Capture the cell that displays the provided text and extract its (X, Y) central coordinate. 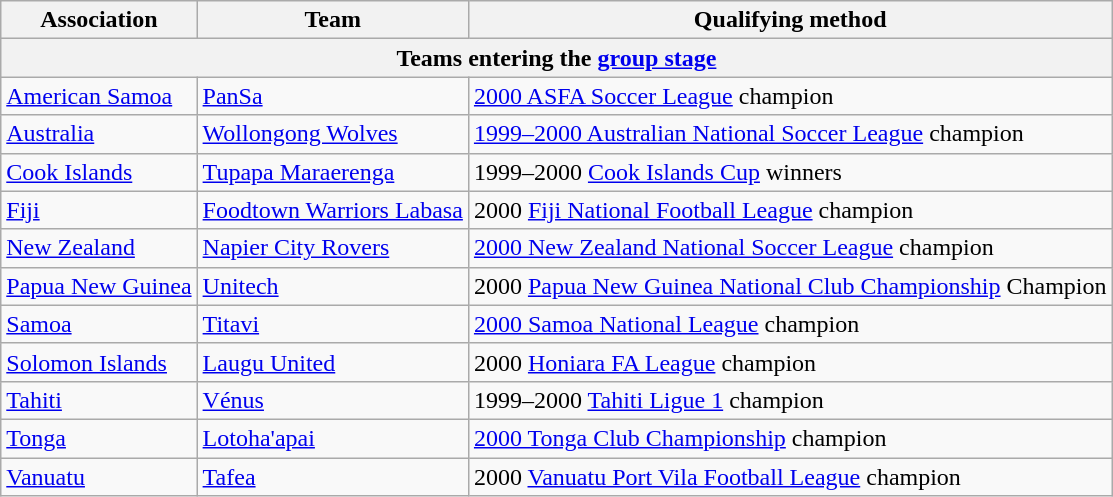
2000 New Zealand National Soccer League champion (790, 248)
Fiji (99, 210)
1999–2000 Australian National Soccer League champion (790, 134)
Tonga (99, 438)
Vanuatu (99, 477)
Tafea (332, 477)
Titavi (332, 324)
1999–2000 Cook Islands Cup winners (790, 172)
Qualifying method (790, 20)
Napier City Rovers (332, 248)
Teams entering the group stage (556, 58)
Vénus (332, 400)
2000 Honiara FA League champion (790, 362)
Team (332, 20)
Wollongong Wolves (332, 134)
Association (99, 20)
New Zealand (99, 248)
2000 Vanuatu Port Vila Football League champion (790, 477)
2000 Samoa National League champion (790, 324)
2000 Tonga Club Championship champion (790, 438)
Samoa (99, 324)
PanSa (332, 96)
Solomon Islands (99, 362)
Australia (99, 134)
Foodtown Warriors Labasa (332, 210)
Papua New Guinea (99, 286)
Tahiti (99, 400)
Unitech (332, 286)
Lotoha'apai (332, 438)
Tupapa Maraerenga (332, 172)
2000 ASFA Soccer League champion (790, 96)
2000 Papua New Guinea National Club Championship Champion (790, 286)
Laugu United (332, 362)
Cook Islands (99, 172)
American Samoa (99, 96)
2000 Fiji National Football League champion (790, 210)
1999–2000 Tahiti Ligue 1 champion (790, 400)
